Scan for the cell matching the given text and deliver its [X, Y] coordinate at center. 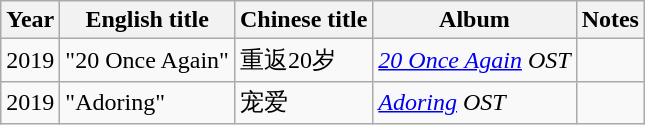
20 Once Again OST [474, 60]
宠爱 [303, 102]
Album [474, 20]
"20 Once Again" [148, 60]
Chinese title [303, 20]
"Adoring" [148, 102]
English title [148, 20]
Adoring OST [474, 102]
Year [30, 20]
重返20岁 [303, 60]
Notes [610, 20]
